Return (x, y) of the center of cell containing provided text 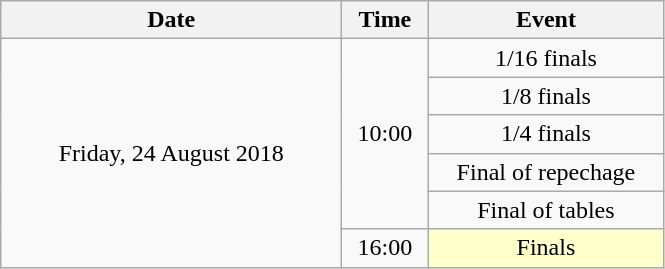
Date (172, 20)
10:00 (385, 134)
Time (385, 20)
Final of repechage (546, 172)
16:00 (385, 248)
1/8 finals (546, 96)
1/16 finals (546, 58)
Finals (546, 248)
1/4 finals (546, 134)
Friday, 24 August 2018 (172, 153)
Event (546, 20)
Final of tables (546, 210)
